Scan for the cell matching the given text and deliver its (X, Y) coordinate at center. 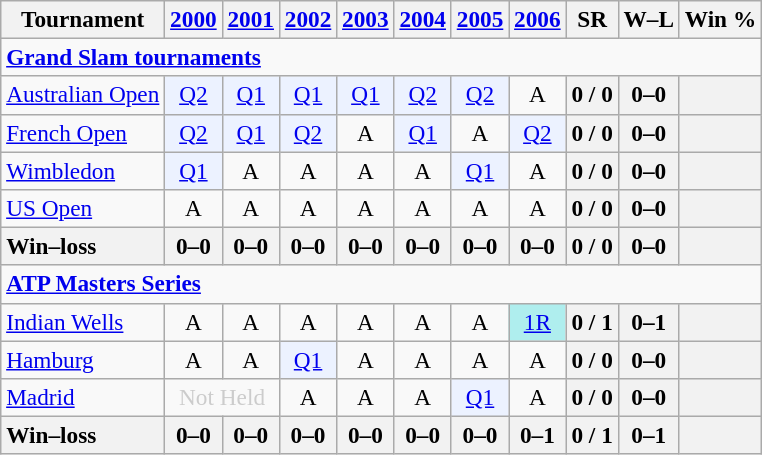
2002 (308, 19)
W–L (648, 19)
Win % (720, 19)
2003 (366, 19)
SR (592, 19)
ATP Masters Series (382, 284)
Madrid (83, 397)
Tournament (83, 19)
2001 (250, 19)
US Open (83, 208)
Australian Open (83, 95)
2004 (422, 19)
2005 (480, 19)
Grand Slam tournaments (382, 57)
2006 (538, 19)
Wimbledon (83, 170)
Hamburg (83, 359)
Indian Wells (83, 322)
Not Held (222, 397)
2000 (194, 19)
1R (538, 322)
French Open (83, 133)
